For the text-containing cell, return its midpoint in [X, Y] coordinate format. 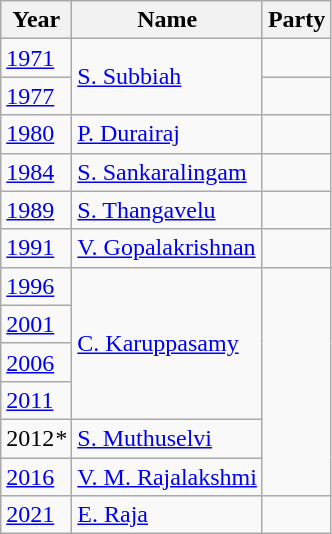
S. Sankaralingam [168, 172]
2016 [36, 477]
2006 [36, 362]
2001 [36, 324]
Name [168, 20]
2011 [36, 400]
1989 [36, 210]
Year [36, 20]
S. Subbiah [168, 77]
E. Raja [168, 515]
V. M. Rajalakshmi [168, 477]
1996 [36, 286]
1980 [36, 134]
1984 [36, 172]
S. Muthuselvi [168, 438]
1991 [36, 248]
1977 [36, 96]
2021 [36, 515]
S. Thangavelu [168, 210]
2012* [36, 438]
C. Karuppasamy [168, 343]
Party [296, 20]
P. Durairaj [168, 134]
V. Gopalakrishnan [168, 248]
1971 [36, 58]
